Output the [x, y] coordinate of the center of the cell containing the given text.  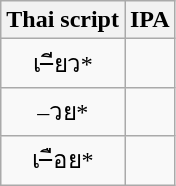
เ–ียว* [63, 64]
เ–ือย* [63, 160]
Thai script [63, 20]
–วย* [63, 112]
IPA [150, 20]
